Identify which cell holds the provided text, then report its (X, Y) central coordinate. 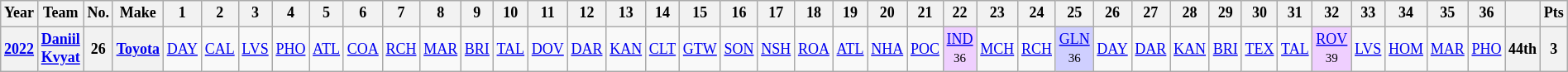
35 (1447, 13)
10 (510, 13)
34 (1406, 13)
23 (997, 13)
11 (547, 13)
31 (1295, 13)
1 (182, 13)
Team (60, 13)
28 (1190, 13)
32 (1331, 13)
Year (20, 13)
16 (739, 13)
18 (814, 13)
ROA (814, 49)
25 (1074, 13)
27 (1151, 13)
2022 (20, 49)
29 (1226, 13)
NSH (776, 49)
30 (1260, 13)
5 (327, 13)
20 (887, 13)
Daniil Kvyat (60, 49)
13 (626, 13)
DOV (547, 49)
15 (700, 13)
No. (98, 13)
ROV39 (1331, 49)
6 (362, 13)
HOM (1406, 49)
TEX (1260, 49)
POC (925, 49)
36 (1487, 13)
IND36 (959, 49)
33 (1368, 13)
COA (362, 49)
Pts (1553, 13)
21 (925, 13)
8 (441, 13)
19 (850, 13)
4 (291, 13)
22 (959, 13)
Make (137, 13)
MCH (997, 49)
GLN36 (1074, 49)
Toyota (137, 49)
SON (739, 49)
CLT (662, 49)
7 (401, 13)
9 (478, 13)
2 (220, 13)
GTW (700, 49)
CAL (220, 49)
24 (1037, 13)
44th (1523, 49)
17 (776, 13)
14 (662, 13)
12 (587, 13)
NHA (887, 49)
